Detect which cell encompasses the target text, then output its [x, y] center coordinate. 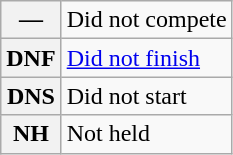
DNF [31, 58]
Did not finish [146, 58]
Not held [146, 134]
— [31, 20]
Did not start [146, 96]
DNS [31, 96]
Did not compete [146, 20]
NH [31, 134]
